Detect which cell encompasses the target text, then output its [X, Y] center coordinate. 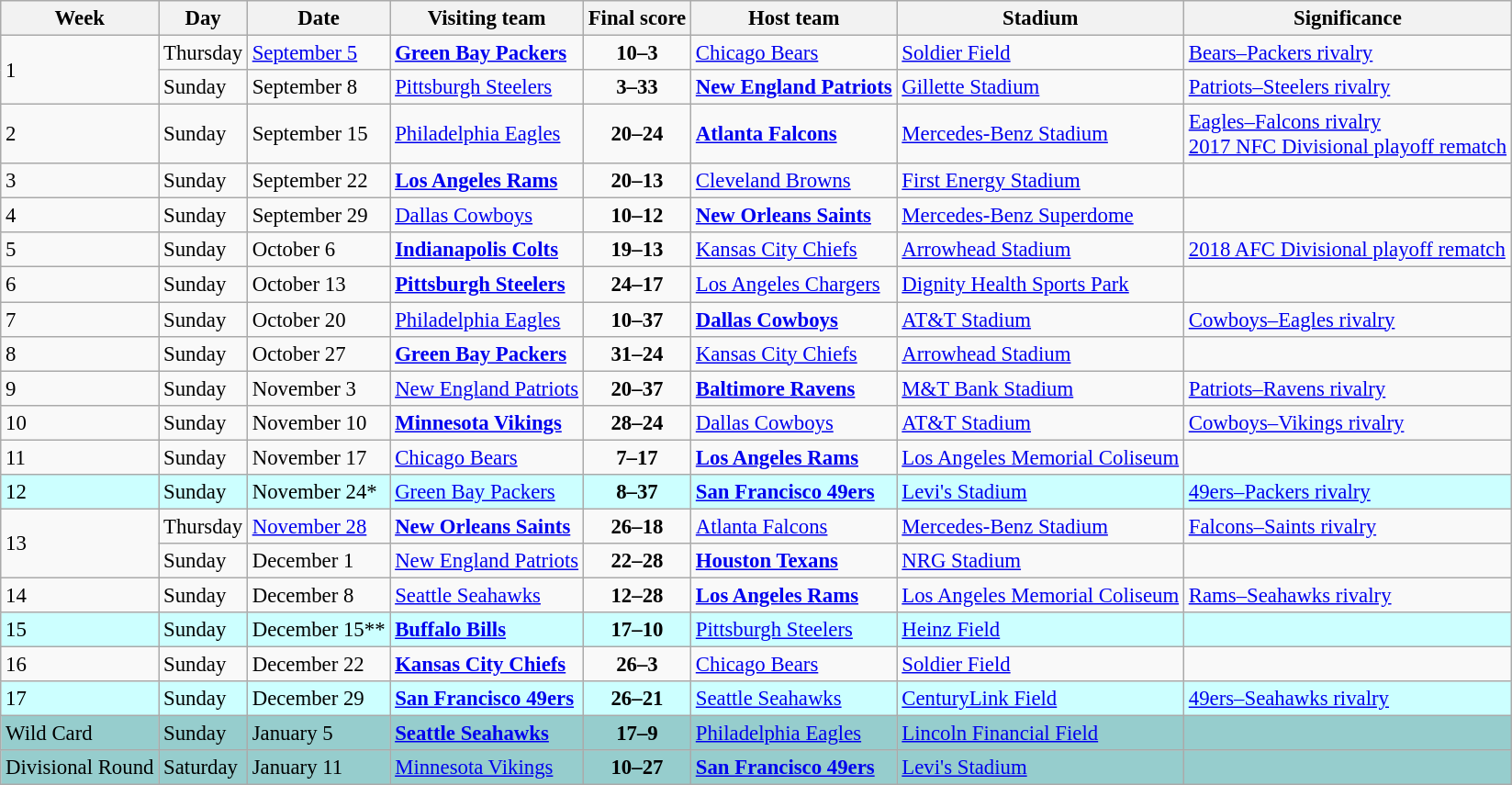
September 8 [318, 87]
19–13 [637, 251]
22–28 [637, 561]
10 [80, 422]
December 15** [318, 630]
16 [80, 665]
First Energy Stadium [1040, 181]
Baltimore Ravens [795, 388]
26–18 [637, 526]
11 [80, 457]
8–37 [637, 492]
7 [80, 320]
November 28 [318, 526]
4 [80, 216]
October 6 [318, 251]
Heinz Field [1040, 630]
20–37 [637, 388]
Dignity Health Sports Park [1040, 285]
1 [80, 70]
Divisional Round [80, 768]
20–13 [637, 181]
26–21 [637, 699]
20–24 [637, 134]
7–17 [637, 457]
Los Angeles Chargers [795, 285]
Buffalo Bills [487, 630]
Houston Texans [795, 561]
M&T Bank Stadium [1040, 388]
10–27 [637, 768]
September 15 [318, 134]
November 3 [318, 388]
October 27 [318, 353]
10–3 [637, 53]
September 5 [318, 53]
49ers–Packers rivalry [1348, 492]
5 [80, 251]
17–10 [637, 630]
Date [318, 18]
Significance [1348, 18]
Rams–Seahawks rivalry [1348, 595]
January 5 [318, 734]
CenturyLink Field [1040, 699]
December 1 [318, 561]
8 [80, 353]
Cleveland Browns [795, 181]
October 13 [318, 285]
Host team [795, 18]
Cowboys–Eagles rivalry [1348, 320]
Day [204, 18]
14 [80, 595]
Saturday [204, 768]
December 22 [318, 665]
Patriots–Steelers rivalry [1348, 87]
2 [80, 134]
January 11 [318, 768]
Lincoln Financial Field [1040, 734]
3–33 [637, 87]
3 [80, 181]
26–3 [637, 665]
Patriots–Ravens rivalry [1348, 388]
September 22 [318, 181]
Bears–Packers rivalry [1348, 53]
October 20 [318, 320]
November 10 [318, 422]
NRG Stadium [1040, 561]
Visiting team [487, 18]
Mercedes-Benz Superdome [1040, 216]
49ers–Seahawks rivalry [1348, 699]
Wild Card [80, 734]
13 [80, 544]
2018 AFC Divisional playoff rematch [1348, 251]
10–12 [637, 216]
12–28 [637, 595]
Cowboys–Vikings rivalry [1348, 422]
December 29 [318, 699]
Gillette Stadium [1040, 87]
9 [80, 388]
November 24* [318, 492]
December 8 [318, 595]
12 [80, 492]
17 [80, 699]
28–24 [637, 422]
17–9 [637, 734]
September 29 [318, 216]
15 [80, 630]
Week [80, 18]
31–24 [637, 353]
24–17 [637, 285]
Stadium [1040, 18]
6 [80, 285]
Final score [637, 18]
10–37 [637, 320]
November 17 [318, 457]
Falcons–Saints rivalry [1348, 526]
Indianapolis Colts [487, 251]
Eagles–Falcons rivalry2017 NFC Divisional playoff rematch [1348, 134]
